Identify which cell holds the provided text, then report its (x, y) central coordinate. 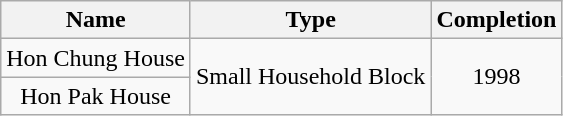
Type (310, 20)
Completion (496, 20)
Name (96, 20)
Hon Chung House (96, 58)
Small Household Block (310, 77)
1998 (496, 77)
Hon Pak House (96, 96)
